Search for the cell housing the specified text and yield its (X, Y) center coordinate. 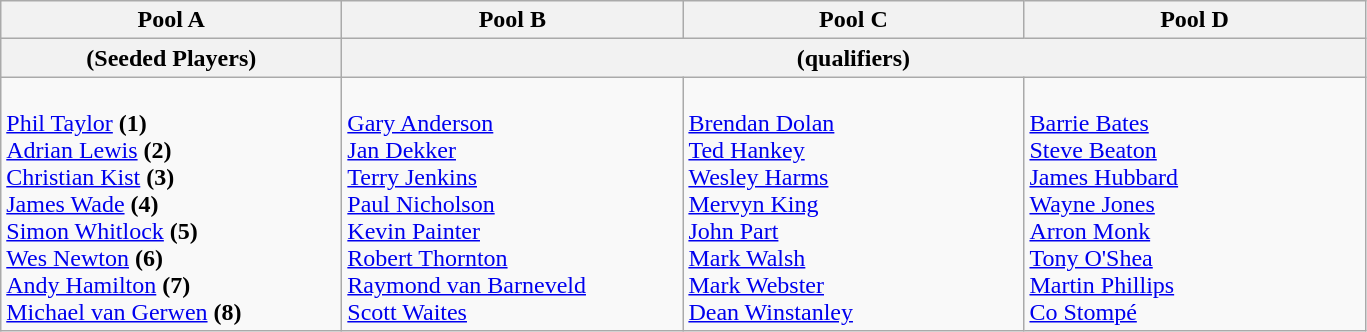
Phil Taylor (1) Adrian Lewis (2) Christian Kist (3) James Wade (4) Simon Whitlock (5) Wes Newton (6) Andy Hamilton (7) Michael van Gerwen (8) (172, 204)
(qualifiers) (854, 58)
Pool B (512, 20)
Pool A (172, 20)
(Seeded Players) (172, 58)
Gary Anderson Jan Dekker Terry Jenkins Paul Nicholson Kevin Painter Robert Thornton Raymond van Barneveld Scott Waites (512, 204)
Barrie Bates Steve Beaton James Hubbard Wayne Jones Arron Monk Tony O'Shea Martin Phillips Co Stompé (1194, 204)
Pool C (854, 20)
Pool D (1194, 20)
Brendan Dolan Ted Hankey Wesley Harms Mervyn King John Part Mark Walsh Mark Webster Dean Winstanley (854, 204)
